Output the [x, y] coordinate of the center of the cell containing the given text.  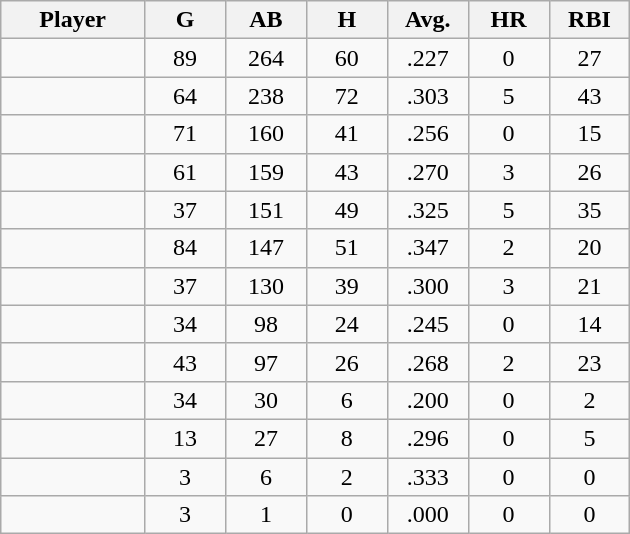
.270 [428, 172]
23 [590, 362]
64 [186, 96]
72 [346, 96]
71 [186, 134]
8 [346, 438]
61 [186, 172]
97 [266, 362]
49 [346, 210]
160 [266, 134]
35 [590, 210]
.333 [428, 477]
84 [186, 248]
147 [266, 248]
.300 [428, 286]
264 [266, 58]
98 [266, 324]
41 [346, 134]
RBI [590, 20]
60 [346, 58]
15 [590, 134]
89 [186, 58]
Avg. [428, 20]
130 [266, 286]
.347 [428, 248]
51 [346, 248]
Player [73, 20]
.200 [428, 400]
39 [346, 286]
.268 [428, 362]
.303 [428, 96]
238 [266, 96]
13 [186, 438]
159 [266, 172]
.000 [428, 515]
30 [266, 400]
.325 [428, 210]
151 [266, 210]
24 [346, 324]
HR [508, 20]
20 [590, 248]
H [346, 20]
21 [590, 286]
1 [266, 515]
.227 [428, 58]
.296 [428, 438]
.256 [428, 134]
G [186, 20]
14 [590, 324]
AB [266, 20]
.245 [428, 324]
